For the text-containing cell, return its midpoint in (X, Y) coordinate format. 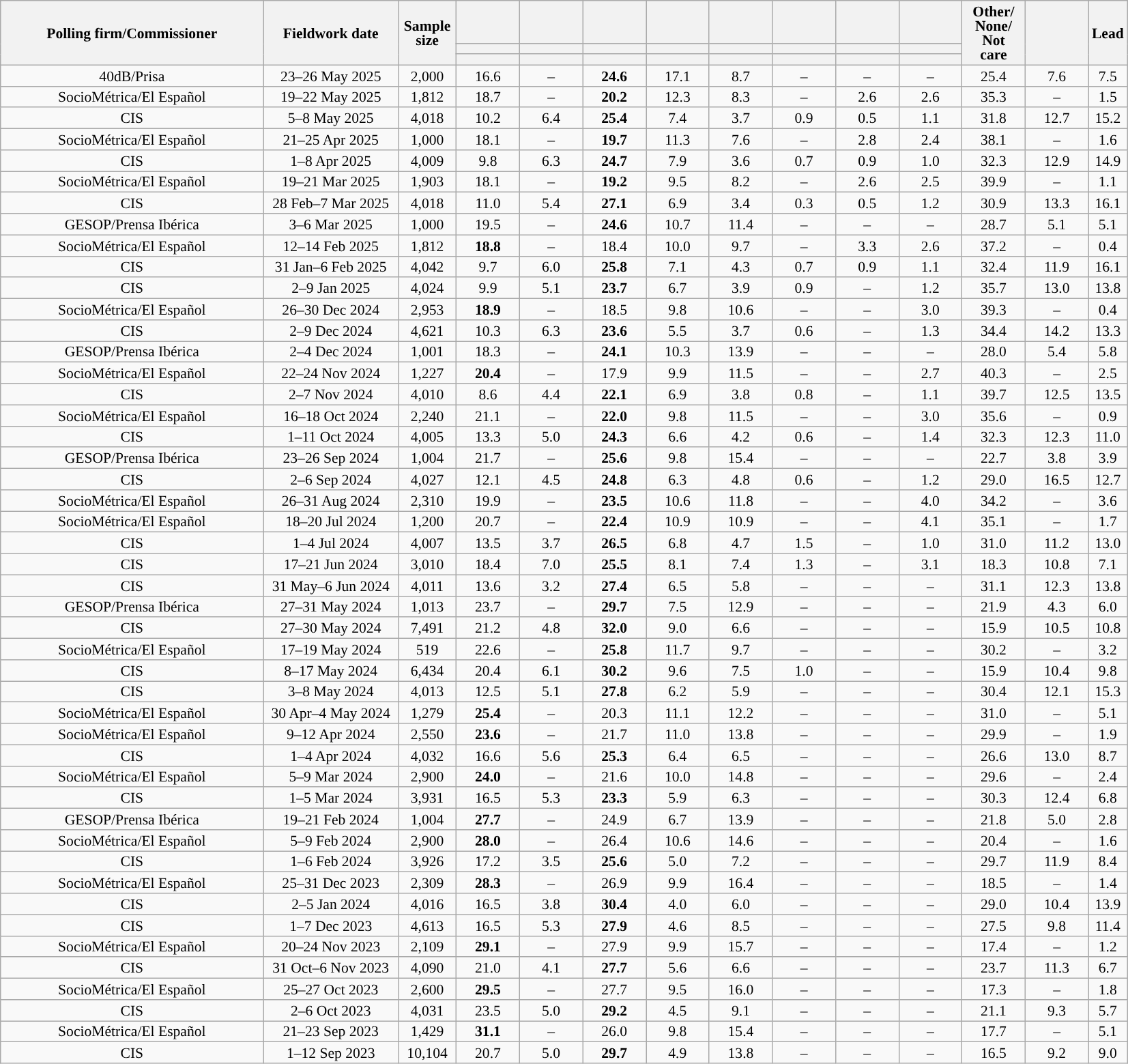
1,903 (427, 182)
31 Oct–6 Nov 2023 (331, 968)
20.3 (614, 713)
22.7 (994, 459)
3.3 (867, 246)
1–7 Dec 2023 (331, 925)
2.7 (931, 373)
11.8 (741, 501)
2,550 (427, 734)
9.1 (741, 1010)
19–21 Feb 2024 (331, 819)
37.2 (994, 246)
32.0 (614, 628)
519 (427, 650)
9.6 (677, 670)
18.9 (489, 310)
27.5 (994, 925)
26.9 (614, 883)
14.9 (1108, 161)
29.9 (994, 734)
23.3 (614, 799)
1,429 (427, 1032)
4.4 (551, 394)
1,227 (427, 373)
25–31 Dec 2023 (331, 883)
12.2 (741, 713)
7.2 (741, 861)
4,090 (427, 968)
2,000 (427, 75)
19–21 Mar 2025 (331, 182)
21.8 (994, 819)
39.9 (994, 182)
3.1 (931, 564)
Fieldwork date (331, 33)
10.7 (677, 224)
9.3 (1056, 1010)
17.2 (489, 861)
24.0 (489, 777)
Other/None/Notcare (994, 33)
6.1 (551, 670)
22.1 (614, 394)
22.4 (614, 521)
6,434 (427, 670)
4,010 (427, 394)
15.3 (1108, 692)
31.8 (994, 119)
22–24 Nov 2024 (331, 373)
35.6 (994, 415)
10.2 (489, 119)
2–4 Dec 2024 (331, 352)
0.8 (804, 394)
11.7 (677, 650)
19.9 (489, 501)
40dB/Prisa (132, 75)
34.2 (994, 501)
4.7 (741, 543)
2–6 Sep 2024 (331, 479)
3.4 (741, 203)
32.4 (994, 266)
16.4 (741, 883)
26–30 Dec 2024 (331, 310)
4,042 (427, 266)
28.3 (489, 883)
5–9 Mar 2024 (331, 777)
1,279 (427, 713)
14.8 (741, 777)
21–23 Sep 2023 (331, 1032)
4,032 (427, 755)
35.3 (994, 97)
3,931 (427, 799)
26.6 (994, 755)
20.2 (614, 97)
19.5 (489, 224)
2,953 (427, 310)
18–20 Jul 2024 (331, 521)
4,031 (427, 1010)
2–6 Oct 2023 (331, 1010)
23–26 May 2025 (331, 75)
1–11 Oct 2024 (331, 437)
5.5 (677, 330)
27–31 May 2024 (331, 606)
26.0 (614, 1032)
24.7 (614, 161)
1–4 Jul 2024 (331, 543)
Sample size (427, 33)
17.7 (994, 1032)
15.7 (741, 946)
29.5 (489, 990)
8.2 (741, 182)
1–8 Apr 2025 (331, 161)
4,009 (427, 161)
13.6 (489, 586)
17.1 (677, 75)
17–21 Jun 2024 (331, 564)
26.4 (614, 841)
2–5 Jan 2024 (331, 904)
18.7 (489, 97)
3–6 Mar 2025 (331, 224)
4,005 (427, 437)
5.7 (1108, 1010)
10.5 (1056, 628)
6.2 (677, 692)
21.0 (489, 968)
2–9 Dec 2024 (331, 330)
3,926 (427, 861)
1–6 Feb 2024 (331, 861)
2,109 (427, 946)
23–26 Sep 2024 (331, 459)
38.1 (994, 139)
7.0 (551, 564)
4,016 (427, 904)
4,011 (427, 586)
8.4 (1108, 861)
24.3 (614, 437)
8.5 (741, 925)
29.2 (614, 1010)
24.9 (614, 819)
27.4 (614, 586)
8–17 May 2024 (331, 670)
40.3 (994, 373)
4.2 (741, 437)
2,310 (427, 501)
1,013 (427, 606)
8.6 (489, 394)
19.7 (614, 139)
24.1 (614, 352)
27.8 (614, 692)
4,013 (427, 692)
27.1 (614, 203)
30 Apr–4 May 2024 (331, 713)
7.9 (677, 161)
12–14 Feb 2025 (331, 246)
1.8 (1108, 990)
16–18 Oct 2024 (331, 415)
Lead (1108, 33)
14.2 (1056, 330)
19.2 (614, 182)
21.9 (994, 606)
29.6 (994, 777)
2–9 Jan 2025 (331, 288)
22.6 (489, 650)
3,010 (427, 564)
3.5 (551, 861)
30.3 (994, 799)
16.0 (741, 990)
1–4 Apr 2024 (331, 755)
19–22 May 2025 (331, 97)
17.9 (614, 373)
2,600 (427, 990)
22.0 (614, 415)
20–24 Nov 2023 (331, 946)
25.5 (614, 564)
1.9 (1108, 734)
35.7 (994, 288)
4,027 (427, 479)
12.4 (1056, 799)
0.3 (804, 203)
2–7 Nov 2024 (331, 394)
1.7 (1108, 521)
8.3 (741, 97)
4,007 (427, 543)
28.7 (994, 224)
34.4 (994, 330)
35.1 (994, 521)
31 May–6 Jun 2024 (331, 586)
4,621 (427, 330)
5–8 May 2025 (331, 119)
1–5 Mar 2024 (331, 799)
24.8 (614, 479)
8.1 (677, 564)
1,200 (427, 521)
17.3 (994, 990)
27–30 May 2024 (331, 628)
21.6 (614, 777)
4,613 (427, 925)
15.2 (1108, 119)
9–12 Apr 2024 (331, 734)
17–19 May 2024 (331, 650)
4.9 (677, 1052)
4.6 (677, 925)
30.9 (994, 203)
39.7 (994, 394)
26–31 Aug 2024 (331, 501)
18.8 (489, 246)
21–25 Apr 2025 (331, 139)
26.5 (614, 543)
11.1 (677, 713)
29.1 (489, 946)
7,491 (427, 628)
14.6 (741, 841)
1,001 (427, 352)
1–12 Sep 2023 (331, 1052)
39.3 (994, 310)
25.3 (614, 755)
21.2 (489, 628)
11.2 (1056, 543)
31 Jan–6 Feb 2025 (331, 266)
17.4 (994, 946)
10,104 (427, 1052)
9.2 (1056, 1052)
Polling firm/Commissioner (132, 33)
2,309 (427, 883)
25–27 Oct 2023 (331, 990)
2,240 (427, 415)
4,024 (427, 288)
3–8 May 2024 (331, 692)
28 Feb–7 Mar 2025 (331, 203)
5–9 Feb 2024 (331, 841)
